Return the (X, Y) coordinate for the center point of the cell that contains the specified text.  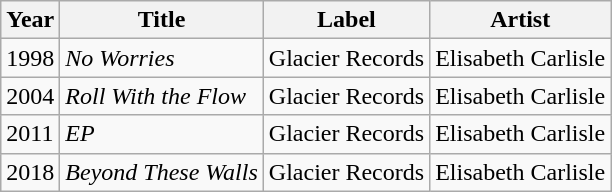
Artist (520, 20)
1998 (30, 58)
Beyond These Walls (162, 172)
No Worries (162, 58)
Label (346, 20)
2018 (30, 172)
EP (162, 134)
2011 (30, 134)
Roll With the Flow (162, 96)
2004 (30, 96)
Year (30, 20)
Title (162, 20)
